Identify which cell holds the provided text, then report its [X, Y] central coordinate. 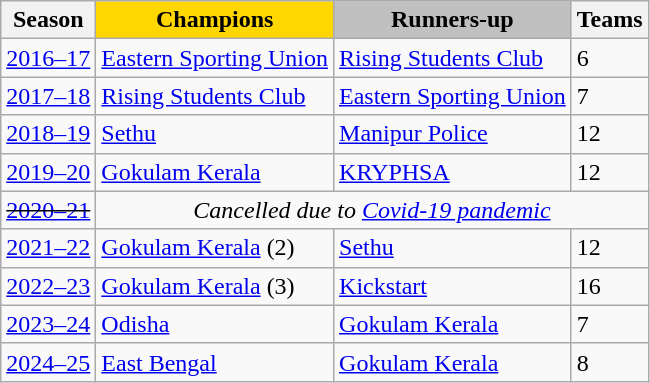
2016–17 [48, 58]
Gokulam Kerala (3) [215, 286]
Runners-up [453, 20]
Cancelled due to Covid-19 pandemic [372, 210]
Champions [215, 20]
2019–20 [48, 172]
2024–25 [48, 362]
2023–24 [48, 324]
Manipur Police [453, 134]
2020–21 [48, 210]
6 [610, 58]
Teams [610, 20]
2017–18 [48, 96]
Kickstart [453, 286]
KRYPHSA [453, 172]
2018–19 [48, 134]
East Bengal [215, 362]
Odisha [215, 324]
Gokulam Kerala (2) [215, 248]
16 [610, 286]
Season [48, 20]
8 [610, 362]
2021–22 [48, 248]
2022–23 [48, 286]
